Output the [x, y] coordinate of the center of the cell containing the given text.  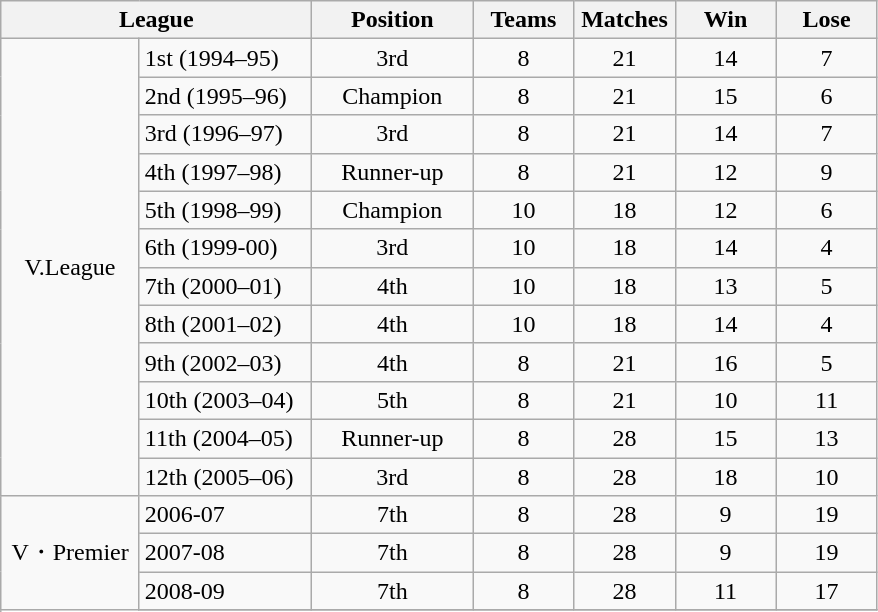
5th (1998–99) [225, 210]
V.League [70, 268]
2007-08 [225, 553]
3rd (1996–97) [225, 134]
16 [726, 362]
Position [392, 20]
Matches [624, 20]
Teams [524, 20]
League [156, 20]
4th (1997–98) [225, 172]
Lose [826, 20]
17 [826, 591]
2006-07 [225, 515]
11th (2004–05) [225, 438]
5th [392, 400]
12th (2005–06) [225, 477]
Win [726, 20]
10th (2003–04) [225, 400]
2nd (1995–96) [225, 96]
6th (1999-00) [225, 248]
V・Premier [70, 553]
1st (1994–95) [225, 58]
7th (2000–01) [225, 286]
8th (2001–02) [225, 324]
2008-09 [225, 591]
9th (2002–03) [225, 362]
